Scan for the cell matching the given text and deliver its (X, Y) coordinate at center. 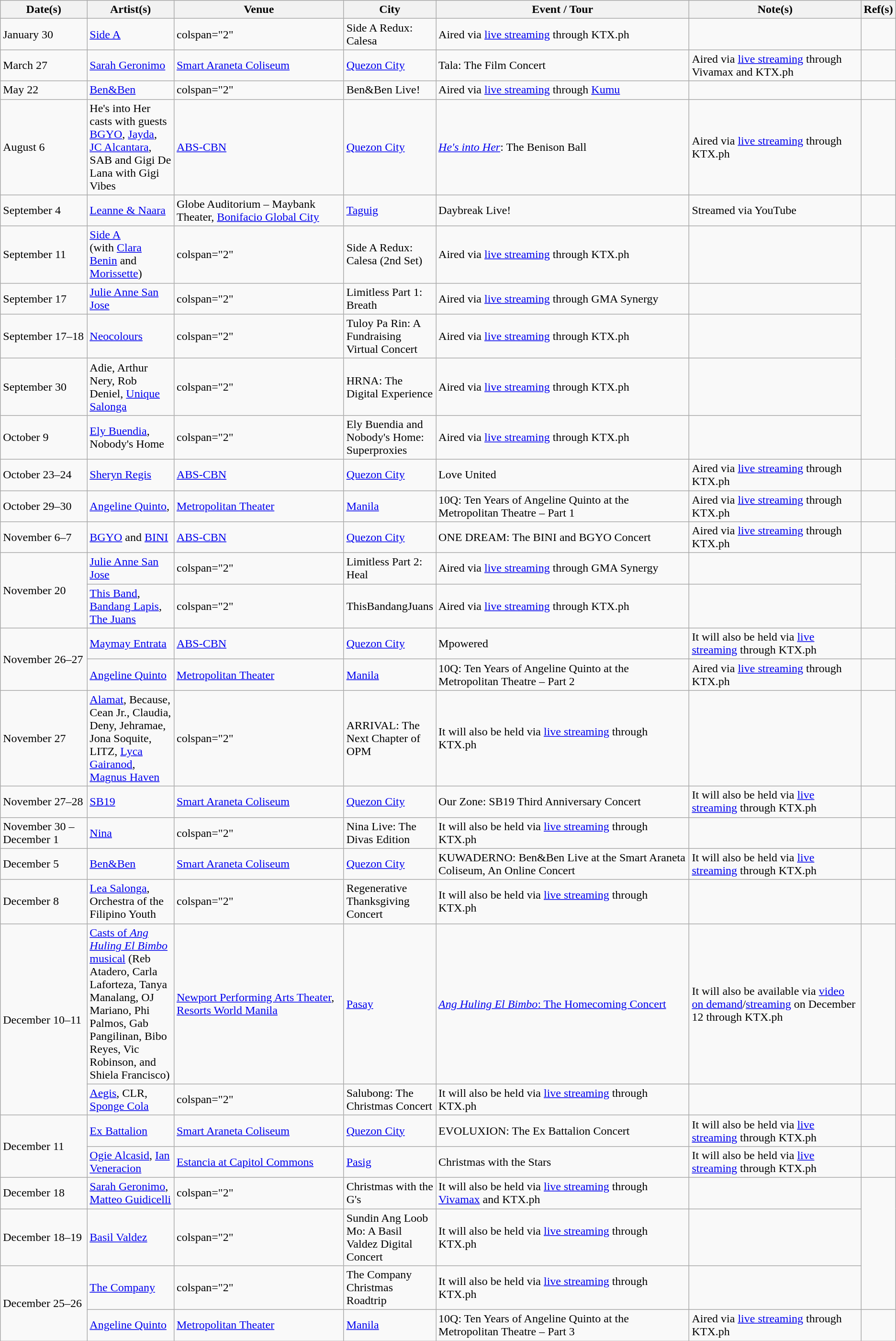
September 17–18 (44, 336)
Lea Salonga, Orchestra of the Filipino Youth (131, 902)
December 8 (44, 902)
November 27–28 (44, 801)
Angeline Quinto, (131, 506)
Daybreak Live! (563, 211)
BGYO and BINI (131, 537)
EVOLUXION: The Ex Battalion Concert (563, 1131)
Ely Buendia and Nobody's Home: Superproxies (390, 437)
Side A Redux: Calesa (390, 34)
Ref(s) (878, 10)
This Band, Bandang Lapis, The Juans (131, 606)
December 25–26 (44, 1303)
Event / Tour (563, 10)
10Q: Ten Years of Angeline Quinto at the Metropolitan Theatre – Part 2 (563, 675)
December 11 (44, 1146)
Our Zone: SB19 Third Anniversary Concert (563, 801)
Pasay (390, 1003)
Ely Buendia, Nobody's Home (131, 437)
Side A Redux: Calesa (2nd Set) (390, 255)
It will also be held via live streaming through Vivamax and KTX.ph (563, 1193)
Taguig (390, 211)
Venue (258, 10)
Basil Valdez (131, 1237)
Christmas with the G's (390, 1193)
March 27 (44, 65)
10Q: Ten Years of Angeline Quinto at the Metropolitan Theatre – Part 3 (563, 1325)
Tuloy Pa Rin: A Fundraising Virtual Concert (390, 336)
Pasig (390, 1161)
Aired via live streaming through Vivamax and KTX.ph (775, 65)
Side A (131, 34)
November 6–7 (44, 537)
August 6 (44, 147)
October 23–24 (44, 475)
Ogie Alcasid, Ian Veneracion (131, 1161)
December 10–11 (44, 1019)
September 4 (44, 211)
Date(s) (44, 10)
Nina (131, 833)
ONE DREAM: The BINI and BGYO Concert (563, 537)
Salubong: The Christmas Concert (390, 1099)
November 30 – December 1 (44, 833)
Streamed via YouTube (775, 211)
ARRIVAL: The Next Chapter of OPM (390, 738)
Leanne & Naara (131, 211)
HRNA: The Digital Experience (390, 387)
Ang Huling El Bimbo: The Homecoming Concert (563, 1003)
Sundin Ang Loob Mo: A Basil Valdez Digital Concert (390, 1237)
December 5 (44, 864)
Limitless Part 2: Heal (390, 569)
SB19 (131, 801)
Side A(with Clara Benin and Morissette) (131, 255)
October 9 (44, 437)
November 27 (44, 738)
September 17 (44, 299)
City (390, 10)
September 30 (44, 387)
Alamat, Because, Cean Jr., Claudia, Deny, Jehramae, Jona Soquite, LITZ, Lyca Gairanod, Magnus Haven (131, 738)
May 22 (44, 90)
Neocolours (131, 336)
Newport Performing Arts Theater, Resorts World Manila (258, 1003)
10Q: Ten Years of Angeline Quinto at the Metropolitan Theatre – Part 1 (563, 506)
The Company (131, 1288)
Estancia at Capitol Commons (258, 1161)
Aegis, CLR, Sponge Cola (131, 1099)
He's into Her: The Benison Ball (563, 147)
November 26–27 (44, 659)
September 11 (44, 255)
Aired via live streaming through Kumu (563, 90)
Christmas with the Stars (563, 1161)
October 29–30 (44, 506)
Maymay Entrata (131, 643)
Love United (563, 475)
Adie, Arthur Nery, Rob Deniel, Unique Salonga (131, 387)
Artist(s) (131, 10)
ThisBandangJuans (390, 606)
The Company Christmas Roadtrip (390, 1288)
KUWADERNO: Ben&Ben Live at the Smart Araneta Coliseum, An Online Concert (563, 864)
Ben&Ben Live! (390, 90)
November 20 (44, 591)
Sarah Geronimo (131, 65)
Regenerative Thanksgiving Concert (390, 902)
It will also be available via video on demand/streaming on December 12 through KTX.ph (775, 1003)
Note(s) (775, 10)
Sheryn Regis (131, 475)
Sarah Geronimo, Matteo Guidicelli (131, 1193)
Globe Auditorium – Maybank Theater, Bonifacio Global City (258, 211)
December 18 (44, 1193)
Ex Battalion (131, 1131)
Tala: The Film Concert (563, 65)
Nina Live: The Divas Edition (390, 833)
December 18–19 (44, 1237)
Mpowered (563, 643)
Limitless Part 1: Breath (390, 299)
January 30 (44, 34)
He's into Her casts with guests BGYO, Jayda, JC Alcantara, SAB and Gigi De Lana with Gigi Vibes (131, 147)
